Determine the [x, y] coordinate at the center of the cell enclosing the given text.  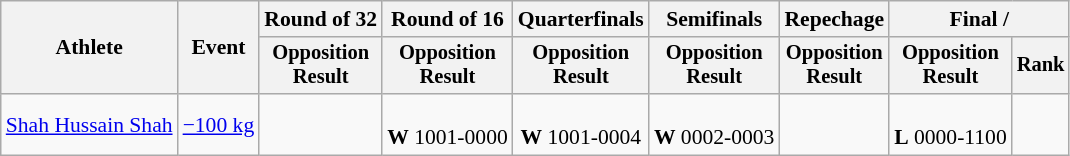
Rank [1041, 66]
W 1001-0000 [448, 124]
W 0002-0003 [714, 124]
Semifinals [714, 19]
Repechage [834, 19]
Event [219, 48]
Final / [979, 19]
Round of 16 [448, 19]
Athlete [90, 48]
L 0000-1100 [950, 124]
W 1001-0004 [581, 124]
Round of 32 [320, 19]
Quarterfinals [581, 19]
−100 kg [219, 124]
Shah Hussain Shah [90, 124]
